Determine the [x, y] coordinate at the center of the cell enclosing the given text.  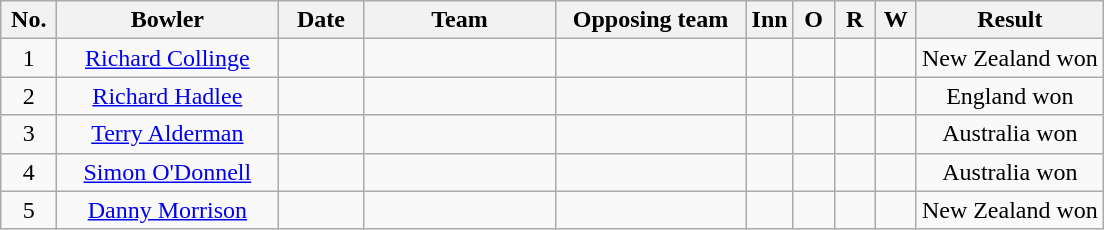
Result [1010, 20]
Richard Collinge [168, 58]
4 [29, 172]
Bowler [168, 20]
Date [321, 20]
England won [1010, 96]
R [854, 20]
Terry Alderman [168, 134]
Inn [770, 20]
Opposing team [650, 20]
2 [29, 96]
No. [29, 20]
W [896, 20]
5 [29, 210]
3 [29, 134]
Richard Hadlee [168, 96]
Team [460, 20]
1 [29, 58]
Danny Morrison [168, 210]
Simon O'Donnell [168, 172]
O [814, 20]
